Detect which cell encompasses the target text, then output its [X, Y] center coordinate. 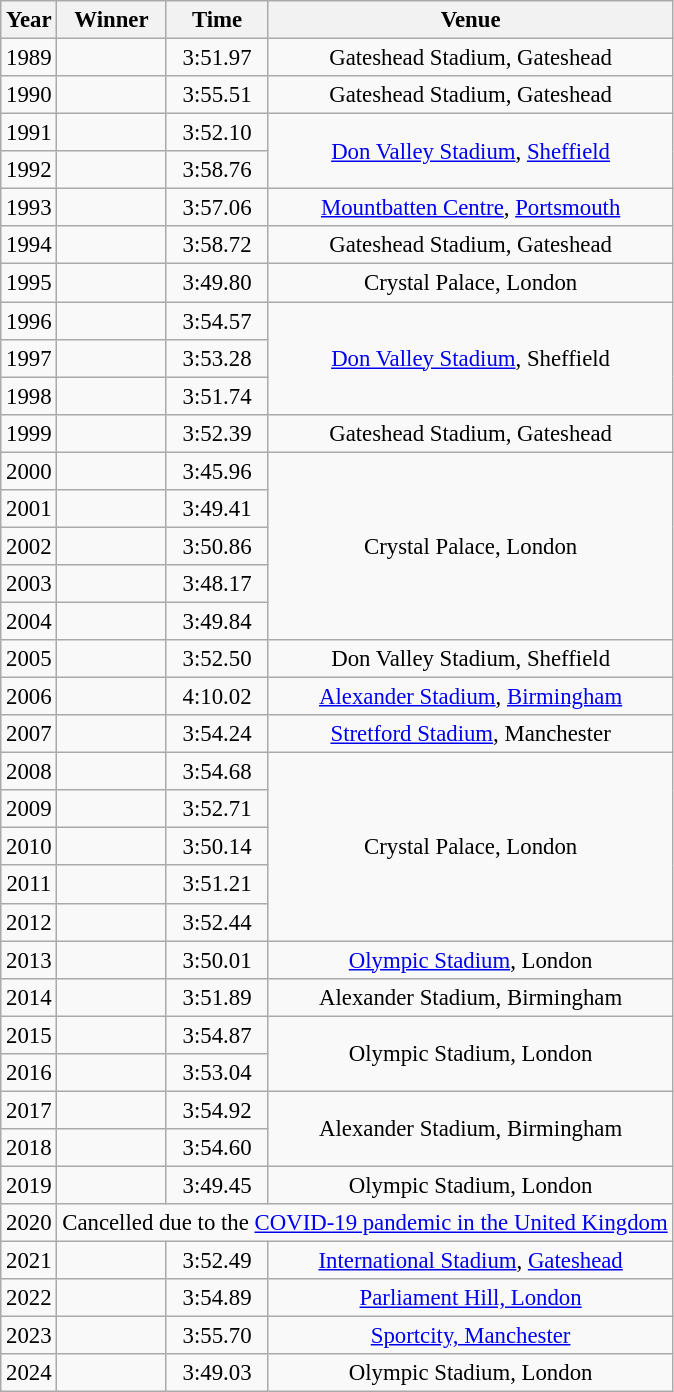
3:50.86 [217, 546]
Parliament Hill, London [470, 1298]
2008 [29, 772]
3:55.51 [217, 95]
3:54.92 [217, 1110]
3:51.21 [217, 885]
3:58.72 [217, 245]
3:49.41 [217, 509]
3:52.10 [217, 133]
1992 [29, 170]
3:49.80 [217, 283]
2021 [29, 1261]
1991 [29, 133]
3:52.50 [217, 659]
Year [29, 20]
2022 [29, 1298]
3:50.14 [217, 847]
2011 [29, 885]
2000 [29, 471]
3:49.45 [217, 1185]
2014 [29, 997]
Mountbatten Centre, Portsmouth [470, 208]
Cancelled due to the COVID-19 pandemic in the United Kingdom [365, 1223]
2007 [29, 734]
1997 [29, 358]
3:49.03 [217, 1373]
3:58.76 [217, 170]
2017 [29, 1110]
2009 [29, 809]
3:52.71 [217, 809]
3:54.89 [217, 1298]
2003 [29, 584]
1993 [29, 208]
2010 [29, 847]
Stretford Stadium, Manchester [470, 734]
2005 [29, 659]
International Stadium, Gateshead [470, 1261]
3:50.01 [217, 960]
1989 [29, 58]
2018 [29, 1148]
3:54.57 [217, 321]
Winner [112, 20]
1994 [29, 245]
2024 [29, 1373]
3:52.49 [217, 1261]
3:51.89 [217, 997]
3:54.87 [217, 1035]
1998 [29, 396]
Sportcity, Manchester [470, 1336]
3:48.17 [217, 584]
Venue [470, 20]
2013 [29, 960]
2023 [29, 1336]
3:49.84 [217, 621]
2006 [29, 697]
2019 [29, 1185]
2015 [29, 1035]
3:51.97 [217, 58]
1999 [29, 433]
3:54.60 [217, 1148]
2020 [29, 1223]
1996 [29, 321]
2002 [29, 546]
3:53.28 [217, 358]
3:57.06 [217, 208]
4:10.02 [217, 697]
3:52.39 [217, 433]
1995 [29, 283]
2004 [29, 621]
2016 [29, 1073]
3:45.96 [217, 471]
Time [217, 20]
2001 [29, 509]
3:55.70 [217, 1336]
2012 [29, 922]
3:51.74 [217, 396]
3:53.04 [217, 1073]
3:52.44 [217, 922]
3:54.68 [217, 772]
3:54.24 [217, 734]
1990 [29, 95]
